Capture the cell that displays the provided text and extract its (x, y) central coordinate. 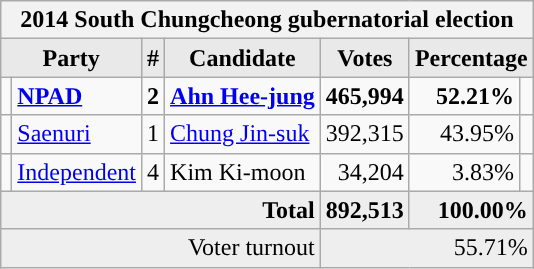
3.83% (464, 172)
100.00% (471, 210)
43.95% (464, 134)
Saenuri (77, 134)
4 (152, 172)
1 (152, 134)
Voter turnout (161, 248)
Percentage (471, 58)
Independent (77, 172)
55.71% (426, 248)
465,994 (364, 96)
892,513 (364, 210)
Kim Ki-moon (243, 172)
34,204 (364, 172)
52.21% (464, 96)
Chung Jin-suk (243, 134)
NPAD (77, 96)
# (152, 58)
2014 South Chungcheong gubernatorial election (267, 20)
Total (161, 210)
Party (72, 58)
Candidate (243, 58)
392,315 (364, 134)
Votes (364, 58)
2 (152, 96)
Ahn Hee-jung (243, 96)
